Scan for the cell matching the given text and deliver its (X, Y) coordinate at center. 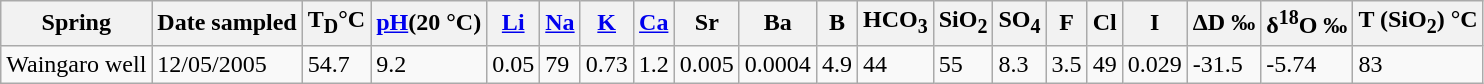
Waingaro well (76, 64)
1.2 (654, 64)
δ18O ‰ (1307, 24)
55 (963, 64)
I (1154, 24)
0.05 (514, 64)
0.73 (606, 64)
49 (1104, 64)
HCO3 (895, 24)
-31.5 (1224, 64)
F (1066, 24)
0.005 (706, 64)
3.5 (1066, 64)
4.9 (836, 64)
SO4 (1020, 24)
Li (514, 24)
K (606, 24)
B (836, 24)
SiO2 (963, 24)
79 (560, 64)
Ba (778, 24)
Sr (706, 24)
Spring (76, 24)
Cl (1104, 24)
54.7 (336, 64)
0.029 (1154, 64)
Ca (654, 24)
pH(20 °C) (429, 24)
12/05/2005 (227, 64)
ΔD ‰ (1224, 24)
-5.74 (1307, 64)
8.3 (1020, 64)
T (SiO2) °C (1418, 24)
Na (560, 24)
TD°C (336, 24)
44 (895, 64)
Date sampled (227, 24)
0.0004 (778, 64)
83 (1418, 64)
9.2 (429, 64)
